Extract the (X, Y) coordinate from the center of the cell holding the provided text.  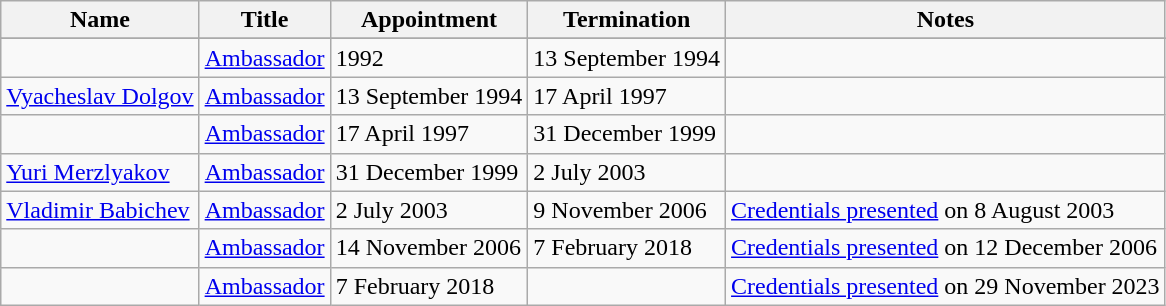
Notes (946, 20)
Credentials presented on 8 August 2003 (946, 210)
Yuri Merzlyakov (100, 172)
Appointment (429, 20)
Vladimir Babichev (100, 210)
Vyacheslav Dolgov (100, 96)
Termination (627, 20)
9 November 2006 (627, 210)
Title (264, 20)
Credentials presented on 29 November 2023 (946, 286)
Credentials presented on 12 December 2006 (946, 248)
14 November 2006 (429, 248)
Name (100, 20)
1992 (429, 58)
